Extract the (X, Y) coordinate from the center of the cell holding the provided text.  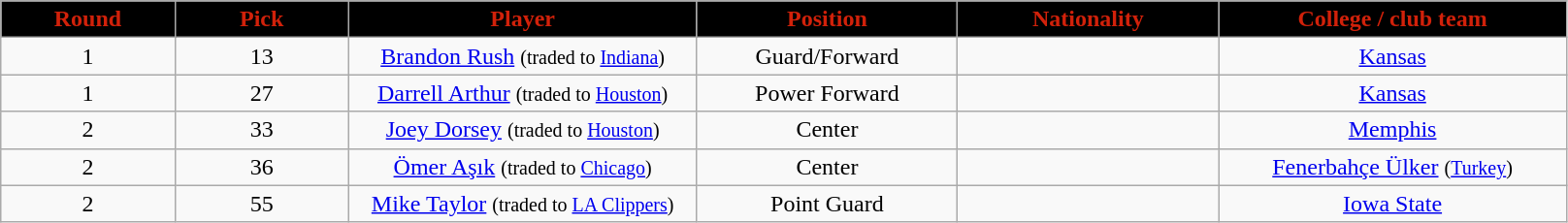
55 (262, 204)
27 (262, 93)
Nationality (1089, 19)
36 (262, 167)
Point Guard (827, 204)
Guard/Forward (827, 56)
Darrell Arthur (traded to Houston) (522, 93)
33 (262, 130)
Player (522, 19)
Ömer Aşık (traded to Chicago) (522, 167)
Mike Taylor (traded to LA Clippers) (522, 204)
Iowa State (1393, 204)
Brandon Rush (traded to Indiana) (522, 56)
13 (262, 56)
Position (827, 19)
Joey Dorsey (traded to Houston) (522, 130)
Power Forward (827, 93)
Pick (262, 19)
College / club team (1393, 19)
Round (87, 19)
Fenerbahçe Ülker (Turkey) (1393, 167)
Memphis (1393, 130)
